Return (X, Y) of the center of cell containing provided text 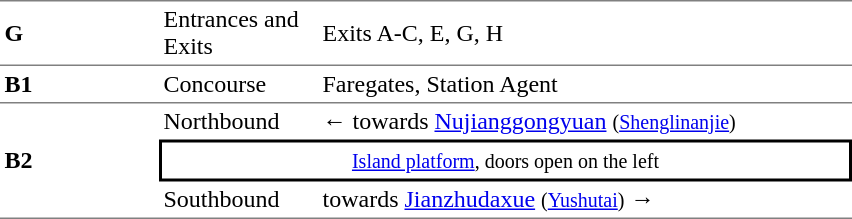
Faregates, Station Agent (585, 85)
← towards Nujianggongyuan (Shenglinanjie) (585, 122)
G (80, 33)
Island platform, doors open on the left (506, 161)
B1 (80, 85)
Entrances and Exits (238, 33)
Concourse (238, 85)
Exits A-C, E, G, H (585, 33)
Northbound (238, 122)
